Pinpoint the cell where the given text exists, returning its (X, Y) midpoint coordinate. 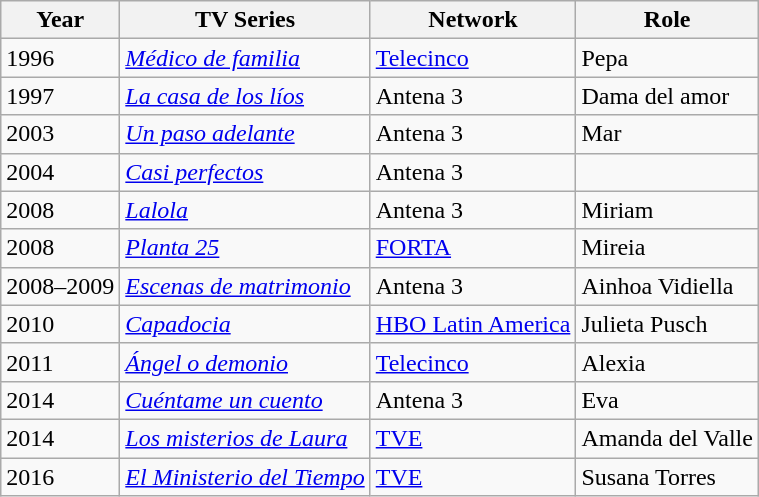
Julieta Pusch (668, 324)
2008–2009 (60, 286)
Casi perfectos (245, 172)
Lalola (245, 210)
Médico de familia (245, 58)
Ángel o demonio (245, 362)
1996 (60, 58)
2003 (60, 134)
Mar (668, 134)
Alexia (668, 362)
Dama del amor (668, 96)
1997 (60, 96)
FORTA (473, 248)
Role (668, 20)
HBO Latin America (473, 324)
Planta 25 (245, 248)
Los misterios de Laura (245, 438)
Amanda del Valle (668, 438)
Eva (668, 400)
Pepa (668, 58)
Year (60, 20)
2016 (60, 477)
TV Series (245, 20)
El Ministerio del Tiempo (245, 477)
La casa de los líos (245, 96)
Network (473, 20)
Cuéntame un cuento (245, 400)
Capadocia (245, 324)
Susana Torres (668, 477)
2004 (60, 172)
Miriam (668, 210)
Un paso adelante (245, 134)
Ainhoa Vidiella (668, 286)
Mireia (668, 248)
2010 (60, 324)
2011 (60, 362)
Escenas de matrimonio (245, 286)
